Extract the (X, Y) coordinate from the center of the cell holding the provided text.  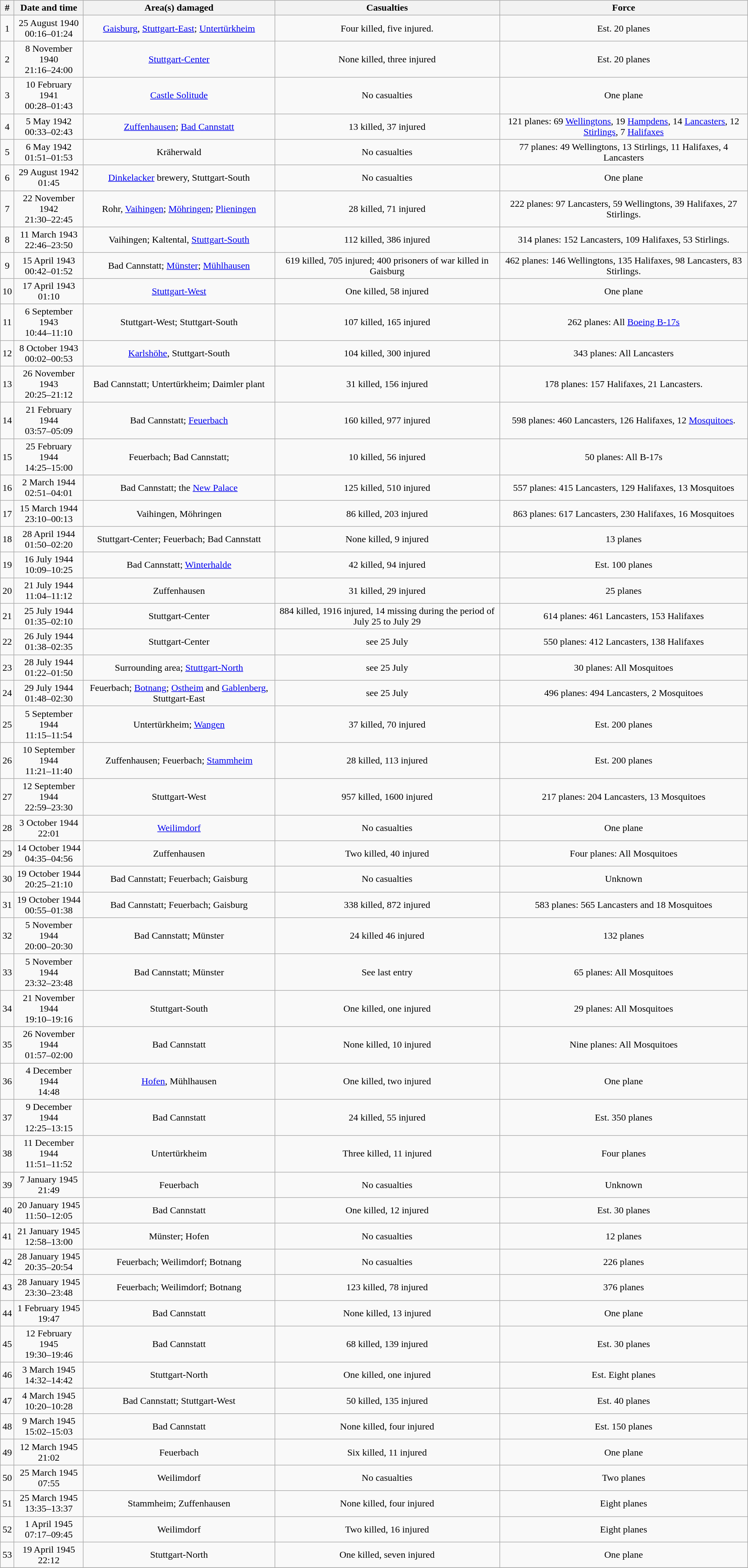
3 (7, 95)
25 August 194000:16–01:24 (49, 28)
Two killed, 40 injured (387, 854)
Dinkelacker brewery, Stuttgart-South (179, 178)
11 March 194322:46–23:50 (49, 240)
Est. Eight planes (623, 1375)
Date and time (49, 8)
132 planes (623, 936)
27 (7, 797)
11 December 194411:51–11:52 (49, 1154)
11 (7, 322)
19 October 194400:55–01:38 (49, 905)
217 planes: 204 Lancasters, 13 Mosquitoes (623, 797)
338 killed, 872 injured (387, 905)
8 November 194021:16–24:00 (49, 59)
13 planes (623, 539)
65 planes: All Mosquitoes (623, 972)
226 planes (623, 1262)
6 (7, 178)
44 (7, 1313)
5 November 194423:32–23:48 (49, 972)
13 killed, 37 injured (387, 126)
28 killed, 71 injured (387, 209)
20 (7, 590)
557 planes: 415 Lancasters, 129 Halifaxes, 13 Mosquitoes (623, 488)
25 February 194414:25–15:00 (49, 457)
12 September 194422:59–23:30 (49, 797)
43 (7, 1287)
Four planes (623, 1154)
3 March 194514:32–14:42 (49, 1375)
5 May 194200:33–02:43 (49, 126)
None killed, 10 injured (387, 1045)
52 (7, 1529)
9 December 194412:25–13:15 (49, 1117)
1 April 194507:17–09:45 (49, 1529)
178 planes: 157 Halifaxes, 21 Lancasters. (623, 384)
28 January 194523:30–23:48 (49, 1287)
31 killed, 156 injured (387, 384)
25 planes (623, 590)
583 planes: 565 Lancasters and 18 Mosquitoes (623, 905)
31 killed, 29 injured (387, 590)
598 planes: 460 Lancasters, 126 Halifaxes, 12 Mosquitoes. (623, 421)
25 March 194507:55 (49, 1478)
7 (7, 209)
# (7, 8)
10 (7, 291)
14 October 194404:35–04:56 (49, 854)
50 (7, 1478)
See last entry (387, 972)
35 (7, 1045)
884 killed, 1916 injured, 14 missing during the period of July 25 to July 29 (387, 616)
15 (7, 457)
None killed, three injured (387, 59)
614 planes: 461 Lancasters, 153 Halifaxes (623, 616)
Stammheim; Zuffenhausen (179, 1503)
50 killed, 135 injured (387, 1401)
30 planes: All Mosquitoes (623, 668)
19 October 194420:25–21:10 (49, 879)
31 (7, 905)
16 (7, 488)
One killed, 12 injured (387, 1211)
26 July 194401:38–02:35 (49, 642)
3 October 194422:01 (49, 828)
262 planes: All Boeing B-17s (623, 322)
42 (7, 1262)
28 July 194401:22–01:50 (49, 668)
10 September 194411:21–11:40 (49, 760)
One killed, 58 injured (387, 291)
Untertürkheim; Wangen (179, 724)
45 (7, 1344)
24 killed, 55 injured (387, 1117)
1 (7, 28)
21 November 194419:10–19:16 (49, 1009)
26 November 194320:25–21:12 (49, 384)
496 planes: 494 Lancasters, 2 Mosquitoes (623, 693)
2 (7, 59)
49 (7, 1452)
21 (7, 616)
Zuffenhausen; Bad Cannstatt (179, 126)
12 March 194521:02 (49, 1452)
Bad Cannstatt; the New Palace (179, 488)
51 (7, 1503)
Vaihingen; Kaltental, Stuttgart-South (179, 240)
Nine planes: All Mosquitoes (623, 1045)
Castle Solitude (179, 95)
9 March 194515:02–15:03 (49, 1427)
619 killed, 705 injured; 400 prisoners of war killed in Gaisburg (387, 265)
Hofen, Mühlhausen (179, 1081)
One killed, seven injured (387, 1555)
17 (7, 514)
5 (7, 152)
23 (7, 668)
Force (623, 8)
Four killed, five injured. (387, 28)
30 (7, 879)
Est. 150 planes (623, 1427)
86 killed, 203 injured (387, 514)
24 (7, 693)
Untertürkheim (179, 1154)
18 (7, 539)
4 (7, 126)
462 planes: 146 Wellingtons, 135 Halifaxes, 98 Lancasters, 83 Stirlings. (623, 265)
125 killed, 510 injured (387, 488)
Bad Cannstatt; Winterhalde (179, 565)
29 August 194201:45 (49, 178)
46 (7, 1375)
Bad Cannstatt; Stuttgart-West (179, 1401)
42 killed, 94 injured (387, 565)
4 March 194510:20–10:28 (49, 1401)
34 (7, 1009)
77 planes: 49 Wellingtons, 13 Stirlings, 11 Halifaxes, 4 Lancasters (623, 152)
5 September 194411:15–11:54 (49, 724)
40 (7, 1211)
17 April 194301:10 (49, 291)
29 planes: All Mosquitoes (623, 1009)
10 February 194100:28–01:43 (49, 95)
123 killed, 78 injured (387, 1287)
Two killed, 16 injured (387, 1529)
28 April 194401:50–02:20 (49, 539)
Est. 350 planes (623, 1117)
10 killed, 56 injured (387, 457)
Bad Cannstatt; Feuerbach (179, 421)
26 (7, 760)
222 planes: 97 Lancasters, 59 Wellingtons, 39 Halifaxes, 27 Stirlings. (623, 209)
50 planes: All B-17s (623, 457)
9 (7, 265)
107 killed, 165 injured (387, 322)
21 January 194512:58–13:00 (49, 1236)
Karlshöhe, Stuttgart-South (179, 353)
47 (7, 1401)
25 (7, 724)
22 (7, 642)
863 planes: 617 Lancasters, 230 Halifaxes, 16 Mosquitoes (623, 514)
Gaisburg, Stuttgart-East; Untertürkheim (179, 28)
Est. 100 planes (623, 565)
957 killed, 1600 injured (387, 797)
37 (7, 1117)
112 killed, 386 injured (387, 240)
21 July 194411:04–11:12 (49, 590)
104 killed, 300 injured (387, 353)
8 October 194300:02–00:53 (49, 353)
15 April 194300:42–01:52 (49, 265)
One killed, two injured (387, 1081)
None killed, 9 injured (387, 539)
24 killed 46 injured (387, 936)
39 (7, 1184)
19 April 194522:12 (49, 1555)
28 January 194520:35–20:54 (49, 1262)
Feuerbach; Botnang; Ostheim and Gablenberg, Stuttgart-East (179, 693)
314 planes: 152 Lancasters, 109 Halifaxes, 53 Stirlings. (623, 240)
1 February 194519:47 (49, 1313)
Four planes: All Mosquitoes (623, 854)
28 killed, 113 injured (387, 760)
48 (7, 1427)
13 (7, 384)
Feuerbach; Bad Cannstatt; (179, 457)
37 killed, 70 injured (387, 724)
8 (7, 240)
Bad Cannstatt; Münster; Mühlhausen (179, 265)
26 November 194401:57–02:00 (49, 1045)
6 September 194310:44–11:10 (49, 322)
Two planes (623, 1478)
32 (7, 936)
22 November 194221:30–22:45 (49, 209)
14 (7, 421)
5 November 194420:00–20:30 (49, 936)
21 February 194403:57–05:09 (49, 421)
4 December 194414:48 (49, 1081)
376 planes (623, 1287)
Six killed, 11 injured (387, 1452)
68 killed, 139 injured (387, 1344)
53 (7, 1555)
Stuttgart-Center; Feuerbach; Bad Cannstatt (179, 539)
None killed, 13 injured (387, 1313)
15 March 194423:10–00:13 (49, 514)
Rohr, Vaihingen; Möhringen; Plieningen (179, 209)
38 (7, 1154)
6 May 194201:51–01:53 (49, 152)
Bad Cannstatt; Untertürkheim; Daimler plant (179, 384)
Zuffenhausen; Feuerbach; Stammheim (179, 760)
19 (7, 565)
Stuttgart-South (179, 1009)
121 planes: 69 Wellingtons, 19 Hampdens, 14 Lancasters, 12 Stirlings, 7 Halifaxes (623, 126)
2 March 194402:51–04:01 (49, 488)
Vaihingen, Möhringen (179, 514)
28 (7, 828)
16 July 194410:09–10:25 (49, 565)
41 (7, 1236)
343 planes: All Lancasters (623, 353)
Casualties (387, 8)
12 planes (623, 1236)
12 February 194519:30–19:46 (49, 1344)
550 planes: 412 Lancasters, 138 Halifaxes (623, 642)
25 July 194401:35–02:10 (49, 616)
20 January 194511:50–12:05 (49, 1211)
Surrounding area; Stuttgart-North (179, 668)
33 (7, 972)
12 (7, 353)
Münster; Hofen (179, 1236)
25 March 194513:35–13:37 (49, 1503)
Kräherwald (179, 152)
Est. 40 planes (623, 1401)
Stuttgart-West; Stuttgart-South (179, 322)
29 July 194401:48–02:30 (49, 693)
7 January 194521:49 (49, 1184)
160 killed, 977 injured (387, 421)
36 (7, 1081)
29 (7, 854)
Area(s) damaged (179, 8)
Three killed, 11 injured (387, 1154)
